For the text-containing cell, return its midpoint in (x, y) coordinate format. 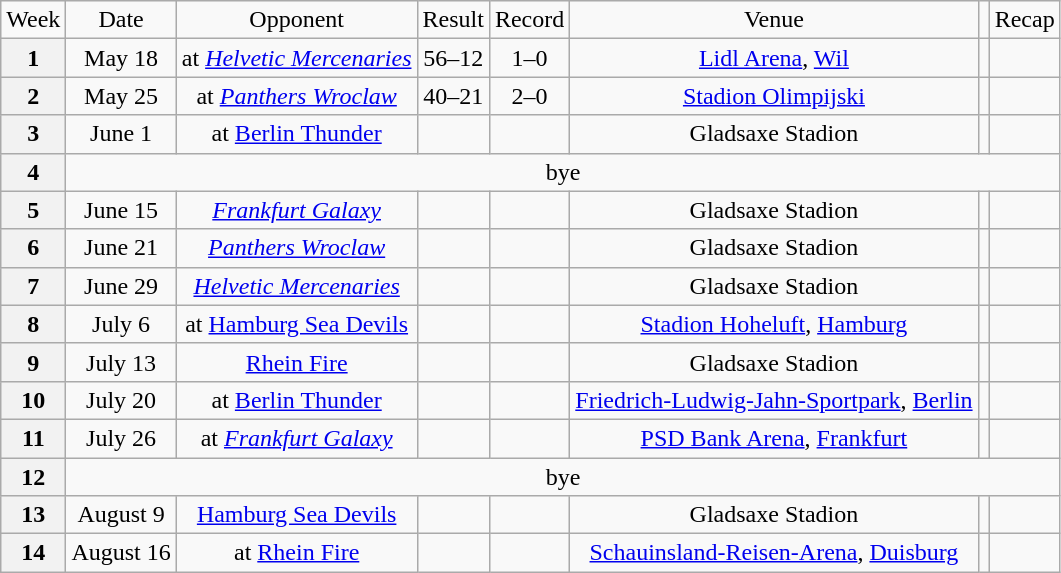
June 1 (121, 134)
June 29 (121, 286)
1–0 (529, 58)
July 26 (121, 438)
August 16 (121, 553)
at Panthers Wroclaw (296, 96)
2 (34, 96)
2–0 (529, 96)
7 (34, 286)
at Hamburg Sea Devils (296, 324)
5 (34, 210)
at Rhein Fire (296, 553)
10 (34, 400)
9 (34, 362)
Helvetic Mercenaries (296, 286)
May 25 (121, 96)
8 (34, 324)
12 (34, 477)
Panthers Wroclaw (296, 248)
11 (34, 438)
Stadion Olimpijski (774, 96)
Recap (1024, 20)
40–21 (453, 96)
Result (453, 20)
June 15 (121, 210)
13 (34, 515)
1 (34, 58)
56–12 (453, 58)
PSD Bank Arena, Frankfurt (774, 438)
4 (34, 172)
6 (34, 248)
Friedrich-Ludwig-Jahn-Sportpark, Berlin (774, 400)
3 (34, 134)
July 6 (121, 324)
Hamburg Sea Devils (296, 515)
July 13 (121, 362)
August 9 (121, 515)
Record (529, 20)
June 21 (121, 248)
Rhein Fire (296, 362)
Week (34, 20)
Stadion Hoheluft, Hamburg (774, 324)
Venue (774, 20)
Date (121, 20)
14 (34, 553)
Lidl Arena, Wil (774, 58)
at Helvetic Mercenaries (296, 58)
Frankfurt Galaxy (296, 210)
May 18 (121, 58)
Opponent (296, 20)
Schauinsland-Reisen-Arena, Duisburg (774, 553)
July 20 (121, 400)
at Frankfurt Galaxy (296, 438)
